Extract the (X, Y) coordinate from the center of the cell holding the provided text.  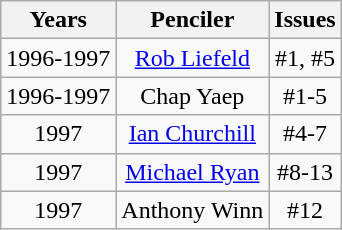
Anthony Winn (192, 210)
Ian Churchill (192, 134)
#4-7 (305, 134)
#1, #5 (305, 58)
#8-13 (305, 172)
Penciler (192, 20)
#12 (305, 210)
Michael Ryan (192, 172)
Issues (305, 20)
Rob Liefeld (192, 58)
Chap Yaep (192, 96)
#1-5 (305, 96)
Years (58, 20)
